Scan for the cell matching the given text and deliver its [X, Y] coordinate at center. 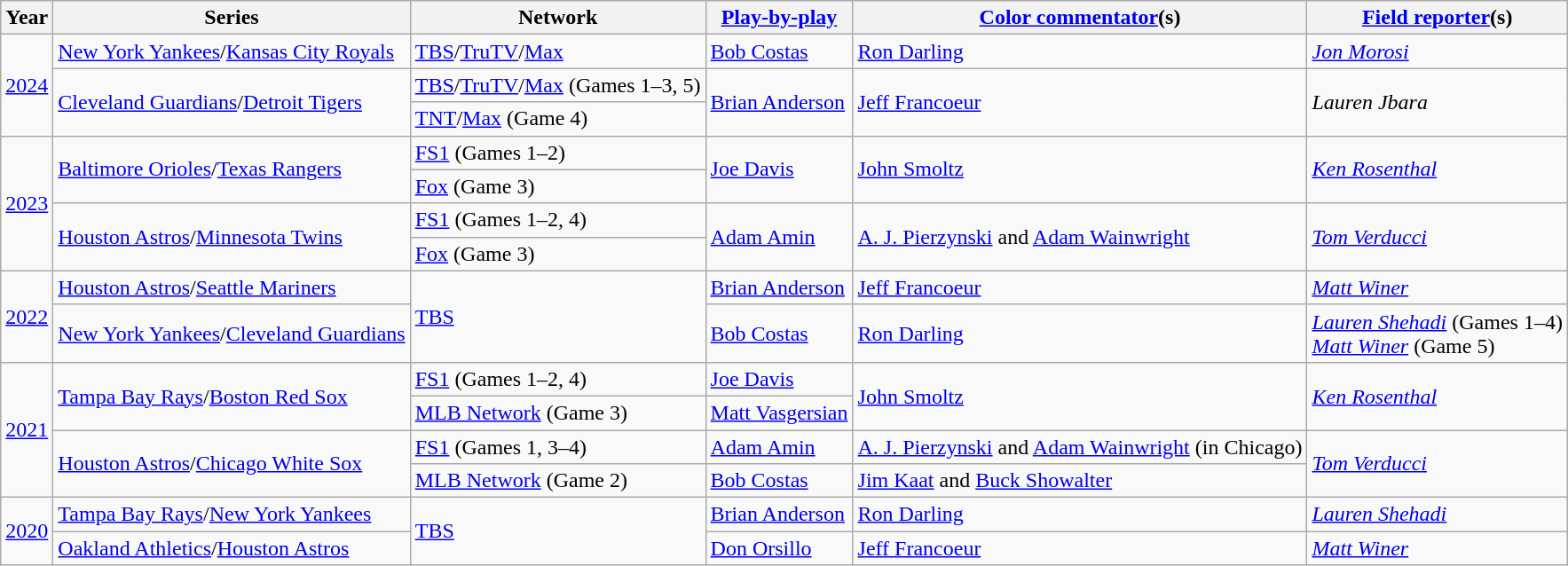
Lauren Shehadi (Games 1–4)Matt Winer (Game 5) [1438, 334]
TNT/Max (Game 4) [557, 119]
TBS/TruTV/Max (Games 1–3, 5) [557, 85]
Play-by-play [779, 18]
Color commentator(s) [1080, 18]
FS1 (Games 1–2) [557, 153]
Network [557, 18]
New York Yankees/Kansas City Royals [232, 51]
Houston Astros/Seattle Mariners [232, 287]
Jon Morosi [1438, 51]
Houston Astros/Minnesota Twins [232, 237]
Houston Astros/Chicago White Sox [232, 463]
Lauren Shehadi [1438, 515]
Cleveland Guardians/Detroit Tigers [232, 102]
Don Orsillo [779, 548]
Series [232, 18]
Matt Vasgersian [779, 413]
2020 [27, 531]
2022 [27, 316]
Tampa Bay Rays/New York Yankees [232, 515]
MLB Network (Game 2) [557, 481]
Oakland Athletics/Houston Astros [232, 548]
FS1 (Games 1, 3–4) [557, 446]
MLB Network (Game 3) [557, 413]
Tampa Bay Rays/Boston Red Sox [232, 396]
Lauren Jbara [1438, 102]
New York Yankees/Cleveland Guardians [232, 334]
A. J. Pierzynski and Adam Wainwright (in Chicago) [1080, 446]
Field reporter(s) [1438, 18]
Jim Kaat and Buck Showalter [1080, 481]
A. J. Pierzynski and Adam Wainwright [1080, 237]
2021 [27, 429]
2024 [27, 85]
Year [27, 18]
TBS/TruTV/Max [557, 51]
2023 [27, 203]
Baltimore Orioles/Texas Rangers [232, 169]
